For the text-containing cell, return its midpoint in [X, Y] coordinate format. 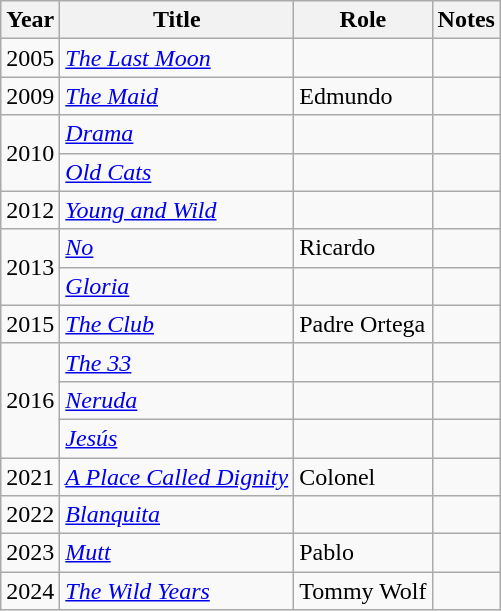
A Place Called Dignity [177, 477]
Drama [177, 134]
The Maid [177, 96]
Edmundo [363, 96]
The 33 [177, 362]
Neruda [177, 400]
The Wild Years [177, 591]
2009 [30, 96]
2022 [30, 515]
2013 [30, 267]
Padre Ortega [363, 324]
Gloria [177, 286]
Pablo [363, 553]
The Club [177, 324]
2021 [30, 477]
Year [30, 20]
Jesús [177, 438]
2010 [30, 153]
2024 [30, 591]
Notes [466, 20]
Blanquita [177, 515]
Ricardo [363, 248]
2005 [30, 58]
Role [363, 20]
The Last Moon [177, 58]
Title [177, 20]
2015 [30, 324]
Colonel [363, 477]
Old Cats [177, 172]
Young and Wild [177, 210]
Mutt [177, 553]
2012 [30, 210]
Tommy Wolf [363, 591]
2023 [30, 553]
2016 [30, 400]
No [177, 248]
